Extract the (x, y) coordinate from the center of the cell holding the provided text.  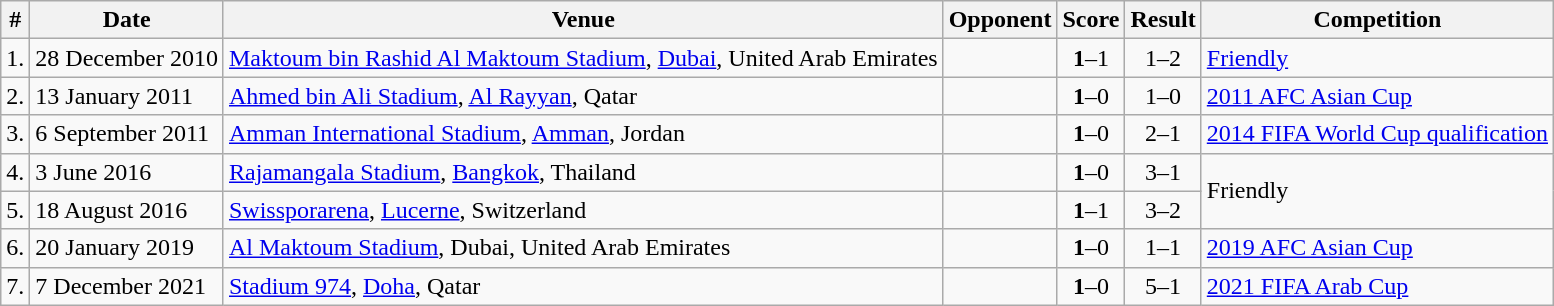
2019 AFC Asian Cup (1377, 248)
7. (16, 286)
28 December 2010 (127, 58)
3–2 (1163, 210)
3. (16, 134)
1. (16, 58)
Rajamangala Stadium, Bangkok, Thailand (583, 172)
# (16, 20)
18 August 2016 (127, 210)
Ahmed bin Ali Stadium, Al Rayyan, Qatar (583, 96)
Venue (583, 20)
1–2 (1163, 58)
20 January 2019 (127, 248)
6 September 2011 (127, 134)
2–1 (1163, 134)
6. (16, 248)
7 December 2021 (127, 286)
2011 AFC Asian Cup (1377, 96)
2014 FIFA World Cup qualification (1377, 134)
5. (16, 210)
13 January 2011 (127, 96)
Result (1163, 20)
3–1 (1163, 172)
Competition (1377, 20)
Maktoum bin Rashid Al Maktoum Stadium, Dubai, United Arab Emirates (583, 58)
2021 FIFA Arab Cup (1377, 286)
5–1 (1163, 286)
4. (16, 172)
Amman International Stadium, Amman, Jordan (583, 134)
Al Maktoum Stadium, Dubai, United Arab Emirates (583, 248)
3 June 2016 (127, 172)
Swissporarena, Lucerne, Switzerland (583, 210)
Opponent (1000, 20)
2. (16, 96)
Stadium 974, Doha, Qatar (583, 286)
Score (1091, 20)
Date (127, 20)
